For the text-containing cell, return its midpoint in (x, y) coordinate format. 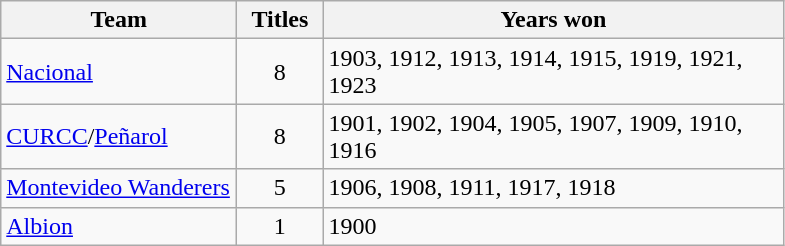
Years won (554, 20)
Team (119, 20)
Titles (280, 20)
Nacional (119, 72)
1901, 1902, 1904, 1905, 1907, 1909, 1910, 1916 (554, 136)
1903, 1912, 1913, 1914, 1915, 1919, 1921, 1923 (554, 72)
1906, 1908, 1911, 1917, 1918 (554, 188)
Montevideo Wanderers (119, 188)
5 (280, 188)
CURCC/Peñarol (119, 136)
Albion (119, 226)
1900 (554, 226)
1 (280, 226)
